Return the (X, Y) coordinate for the center point of the cell that contains the specified text.  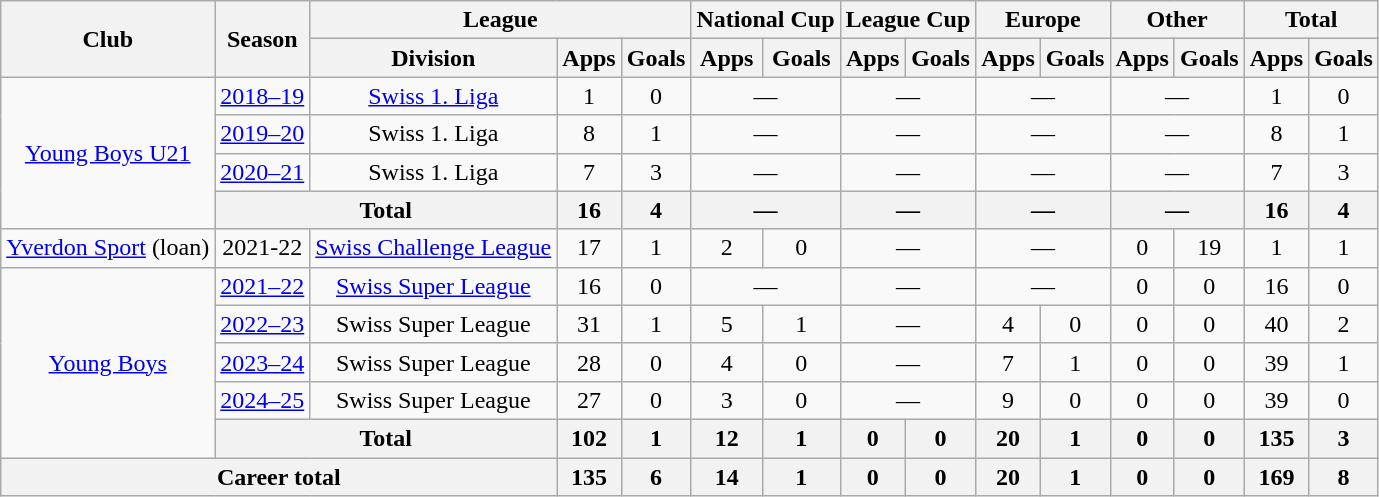
28 (589, 362)
6 (656, 477)
31 (589, 324)
9 (1008, 400)
Other (1177, 20)
12 (727, 438)
League (500, 20)
17 (589, 248)
Career total (279, 477)
Europe (1043, 20)
Club (108, 39)
Yverdon Sport (loan) (108, 248)
2022–23 (262, 324)
19 (1209, 248)
National Cup (766, 20)
Young Boys U21 (108, 153)
2024–25 (262, 400)
2023–24 (262, 362)
2018–19 (262, 96)
Division (434, 58)
2020–21 (262, 172)
102 (589, 438)
2021–22 (262, 286)
40 (1276, 324)
14 (727, 477)
2021-22 (262, 248)
Season (262, 39)
2019–20 (262, 134)
27 (589, 400)
5 (727, 324)
Young Boys (108, 362)
Swiss Challenge League (434, 248)
League Cup (908, 20)
169 (1276, 477)
